Search for the cell housing the specified text and yield its [x, y] center coordinate. 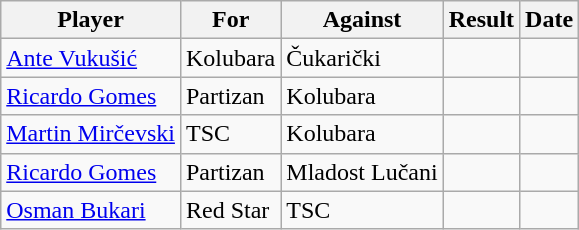
Player [91, 20]
Mladost Lučani [362, 172]
Ante Vukušić [91, 58]
Result [481, 20]
Martin Mirčevski [91, 134]
Date [550, 20]
Čukarički [362, 58]
Against [362, 20]
Red Star [230, 210]
Osman Bukari [91, 210]
For [230, 20]
